Find where the given text appears and provide that cell's center as [x, y] coordinate. 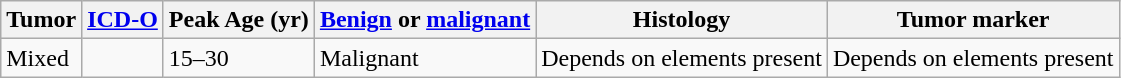
Malignant [424, 58]
Tumor [42, 20]
15–30 [238, 58]
Peak Age (yr) [238, 20]
Benign or malignant [424, 20]
Histology [682, 20]
Mixed [42, 58]
Tumor marker [973, 20]
ICD-O [123, 20]
